Find where the given text appears and provide that cell's center as (x, y) coordinate. 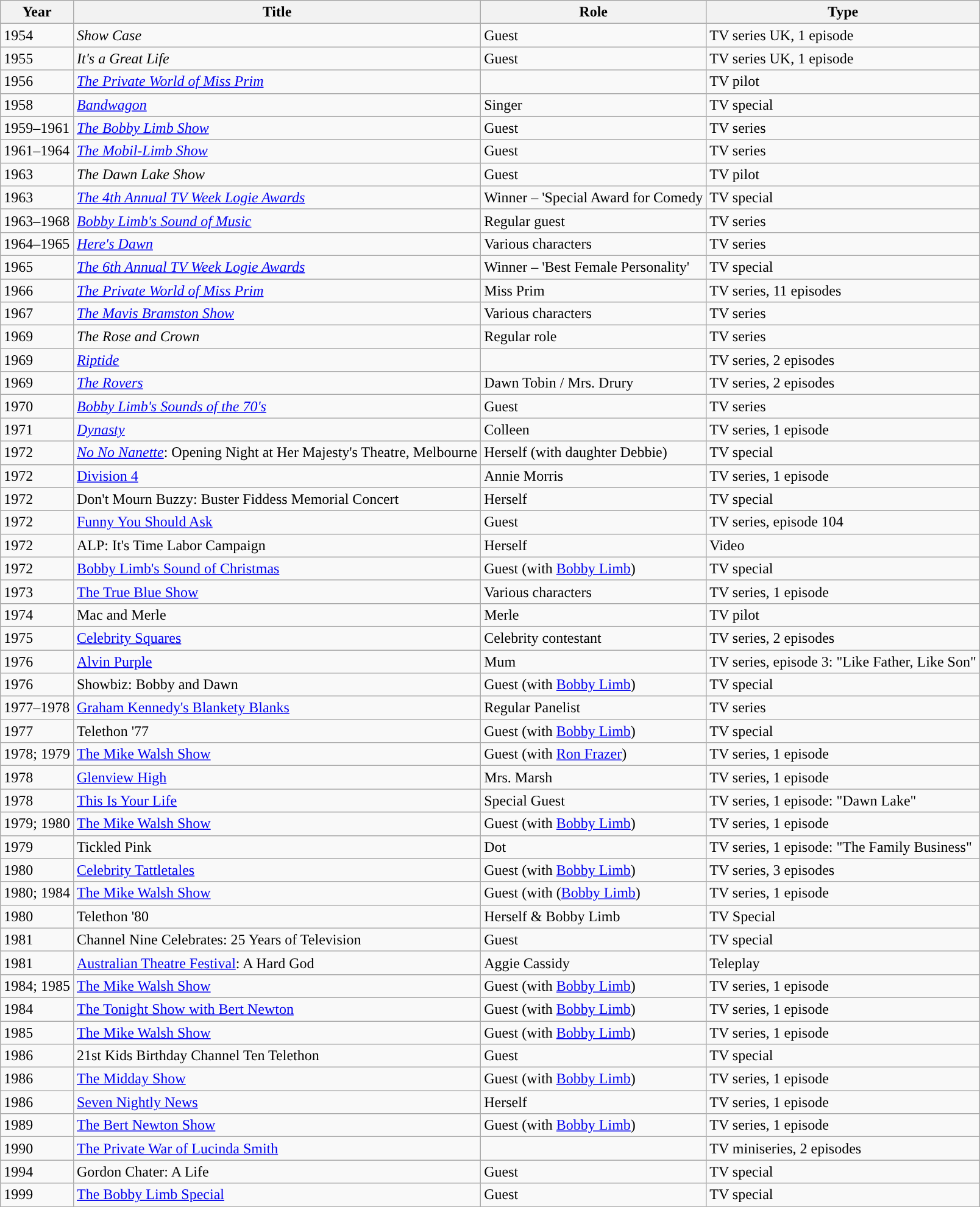
TV miniseries, 2 episodes (843, 1149)
Video (843, 545)
Title (277, 12)
Funny You Should Ask (277, 522)
Don't Mourn Buzzy: Buster Fiddess Memorial Concert (277, 499)
1958 (37, 105)
The Bert Newton Show (277, 1125)
Riptide (277, 360)
Channel Nine Celebrates: 25 Years of Television (277, 940)
Merle (594, 615)
TV Special (843, 916)
1973 (37, 592)
1967 (37, 314)
1985 (37, 1033)
The Tonight Show with Bert Newton (277, 1009)
Bandwagon (277, 105)
No No Nanette: Opening Night at Her Majesty's Theatre, Melbourne (277, 453)
Mac and Merle (277, 615)
Colleen (594, 430)
Guest (with Ron Frazer) (594, 754)
The Mavis Bramston Show (277, 314)
The Midday Show (277, 1079)
The 6th Annual TV Week Logie Awards (277, 267)
1965 (37, 267)
1980; 1984 (37, 893)
The Mobil-Limb Show (277, 151)
21st Kids Birthday Channel Ten Telethon (277, 1056)
Teleplay (843, 963)
Aggie Cassidy (594, 963)
Gordon Chater: A Life (277, 1172)
Here's Dawn (277, 244)
TV series, episode 3: "Like Father, Like Son" (843, 661)
TV series, 1 episode: "The Family Business" (843, 847)
Showbiz: Bobby and Dawn (277, 685)
Bobby Limb's Sound of Christmas (277, 568)
Australian Theatre Festival: A Hard God (277, 963)
Celebrity contestant (594, 638)
1975 (37, 638)
TV series, 1 episode: "Dawn Lake" (843, 801)
Dynasty (277, 430)
The Private War of Lucinda Smith (277, 1149)
1963–1968 (37, 221)
1994 (37, 1172)
1974 (37, 615)
1964–1965 (37, 244)
Regular guest (594, 221)
The True Blue Show (277, 592)
The Rovers (277, 383)
Telethon '80 (277, 916)
TV series, 11 episodes (843, 291)
1959–1961 (37, 128)
1984; 1985 (37, 986)
The Bobby Limb Special (277, 1195)
Graham Kennedy's Blankety Blanks (277, 708)
Herself (with daughter Debbie) (594, 453)
TV series, episode 104 (843, 522)
Regular Panelist (594, 708)
Regular role (594, 337)
Type (843, 12)
1970 (37, 406)
Dawn Tobin / Mrs. Drury (594, 383)
1971 (37, 430)
1956 (37, 82)
1978; 1979 (37, 754)
Glenview High (277, 777)
It's a Great Life (277, 58)
This Is Your Life (277, 801)
The Rose and Crown (277, 337)
Guest (with (Bobby Limb) (594, 893)
Mum (594, 661)
ALP: It's Time Labor Campaign (277, 545)
Annie Morris (594, 476)
1977–1978 (37, 708)
Mrs. Marsh (594, 777)
1966 (37, 291)
Winner – 'Special Award for Comedy (594, 197)
Bobby Limb's Sounds of the 70's (277, 406)
1954 (37, 35)
Alvin Purple (277, 661)
Dot (594, 847)
1955 (37, 58)
1979; 1980 (37, 824)
1999 (37, 1195)
Celebrity Tattletales (277, 870)
The Dawn Lake Show (277, 174)
Role (594, 12)
Celebrity Squares (277, 638)
Telethon '77 (277, 731)
Division 4 (277, 476)
The Bobby Limb Show (277, 128)
Herself & Bobby Limb (594, 916)
1977 (37, 731)
Singer (594, 105)
The 4th Annual TV Week Logie Awards (277, 197)
Bobby Limb's Sound of Music (277, 221)
1989 (37, 1125)
Winner – 'Best Female Personality' (594, 267)
Show Case (277, 35)
1990 (37, 1149)
Year (37, 12)
1961–1964 (37, 151)
Special Guest (594, 801)
1979 (37, 847)
1984 (37, 1009)
Seven Nightly News (277, 1102)
Tickled Pink (277, 847)
TV series, 3 episodes (843, 870)
Miss Prim (594, 291)
